Output the (X, Y) coordinate of the center of the cell containing the given text.  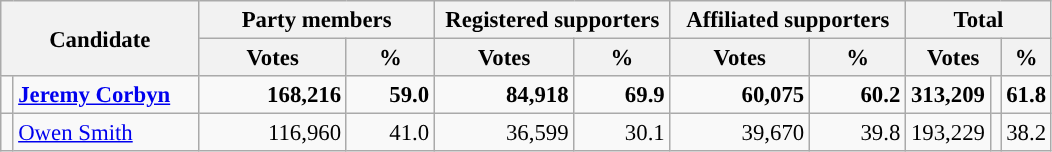
Affiliated supporters (788, 20)
116,960 (273, 133)
Candidate (100, 38)
313,209 (948, 95)
39,670 (740, 133)
39.8 (858, 133)
84,918 (504, 95)
61.8 (1026, 95)
Party members (317, 20)
Registered supporters (552, 20)
Owen Smith (106, 133)
193,229 (948, 133)
36,599 (504, 133)
59.0 (390, 95)
41.0 (390, 133)
38.2 (1026, 133)
Jeremy Corbyn (106, 95)
30.1 (622, 133)
60,075 (740, 95)
Total (979, 20)
60.2 (858, 95)
168,216 (273, 95)
69.9 (622, 95)
